Provide the [X, Y] coordinate of the cell's center where the given text is located.  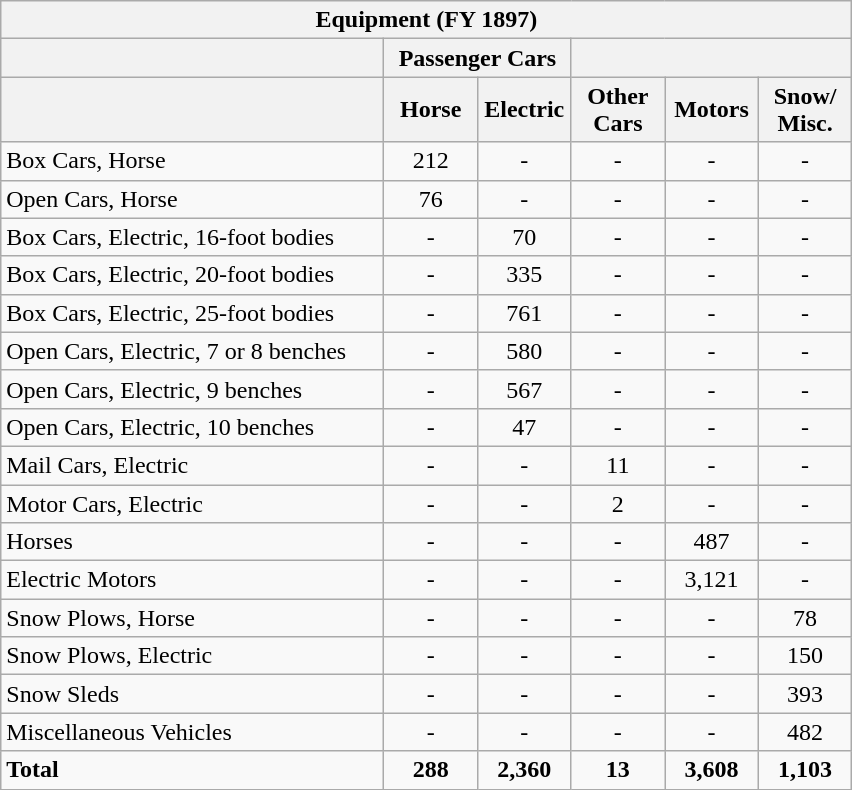
Box Cars, Horse [192, 161]
13 [618, 770]
11 [618, 465]
70 [524, 237]
76 [431, 199]
335 [524, 275]
Box Cars, Electric, 16-foot bodies [192, 237]
Mail Cars, Electric [192, 465]
212 [431, 161]
Total [192, 770]
Snow Plows, Horse [192, 618]
Electric Motors [192, 580]
Passenger Cars [478, 58]
Open Cars, Horse [192, 199]
78 [805, 618]
Motors [712, 110]
Snow/Misc. [805, 110]
Equipment (FY 1897) [426, 20]
Open Cars, Electric, 10 benches [192, 427]
3,121 [712, 580]
Box Cars, Electric, 20-foot bodies [192, 275]
150 [805, 656]
2,360 [524, 770]
Electric [524, 110]
288 [431, 770]
OtherCars [618, 110]
Horses [192, 542]
482 [805, 732]
2 [618, 503]
Motor Cars, Electric [192, 503]
567 [524, 389]
Box Cars, Electric, 25-foot bodies [192, 313]
1,103 [805, 770]
Horse [431, 110]
Snow Plows, Electric [192, 656]
393 [805, 694]
Open Cars, Electric, 9 benches [192, 389]
487 [712, 542]
761 [524, 313]
47 [524, 427]
3,608 [712, 770]
Snow Sleds [192, 694]
Miscellaneous Vehicles [192, 732]
580 [524, 351]
Open Cars, Electric, 7 or 8 benches [192, 351]
